Find where the given text appears and provide that cell's center as (x, y) coordinate. 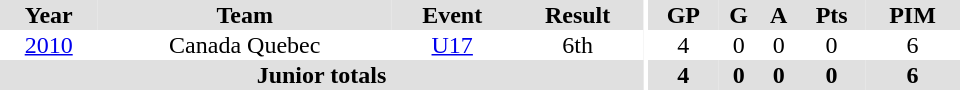
Canada Quebec (244, 45)
Year (48, 15)
2010 (48, 45)
Junior totals (322, 75)
GP (684, 15)
G (738, 15)
Result (578, 15)
A (778, 15)
Pts (832, 15)
Team (244, 15)
6th (578, 45)
PIM (912, 15)
Event (452, 15)
U17 (452, 45)
